Extract the (X, Y) coordinate from the center of the cell holding the provided text.  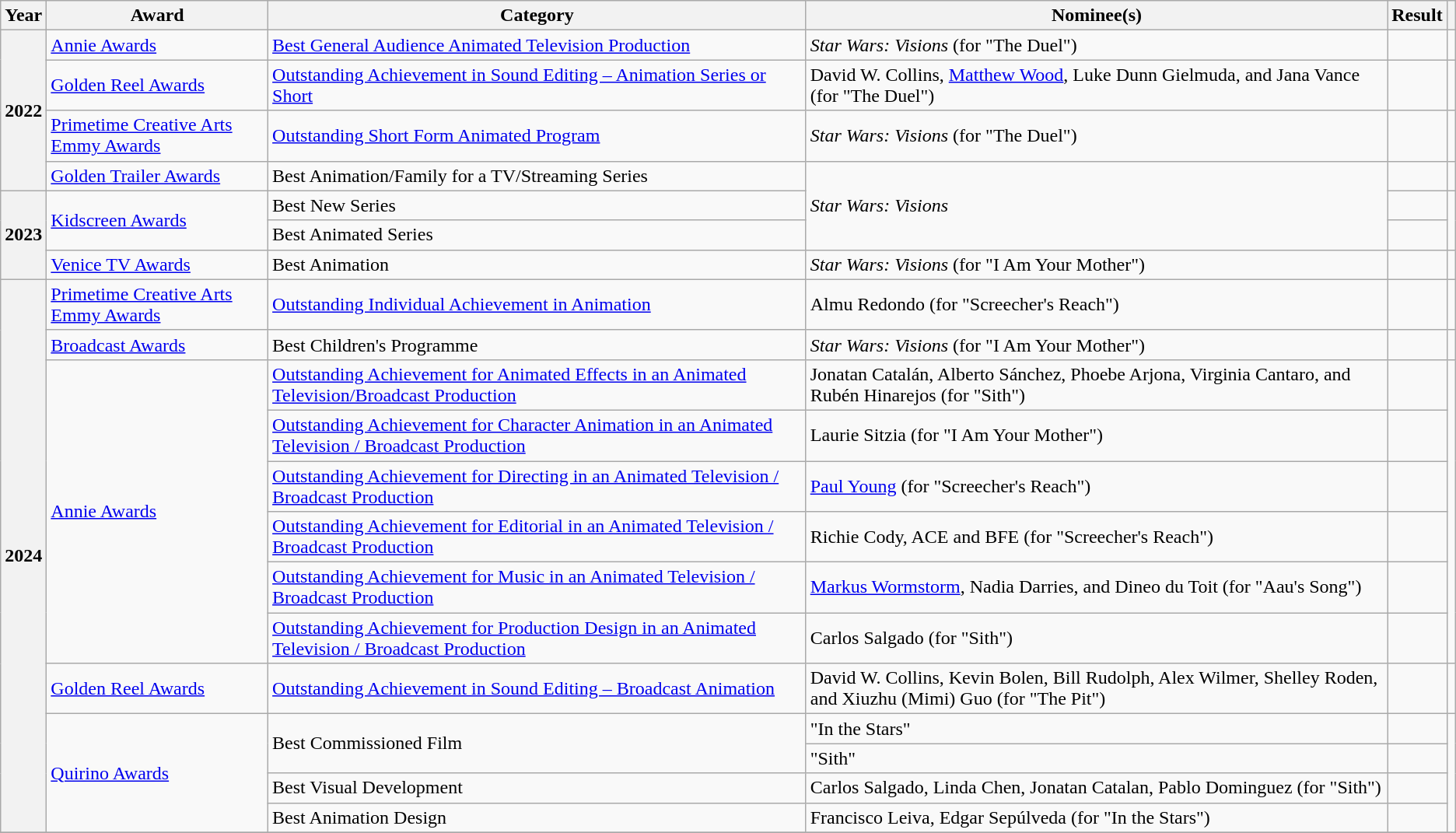
Best New Series (537, 205)
Award (157, 16)
Best Animation (537, 264)
Kidscreen Awards (157, 220)
David W. Collins, Kevin Bolen, Bill Rudolph, Alex Wilmer, Shelley Roden, and Xiuzhu (Mimi) Guo (for "The Pit") (1097, 689)
Star Wars: Visions (1097, 205)
Best Commissioned Film (537, 744)
Best Visual Development (537, 788)
Outstanding Achievement in Sound Editing – Animation Series or Short (537, 86)
Nominee(s) (1097, 16)
Carlos Salgado, Linda Chen, Jonatan Catalan, Pablo Dominguez (for "Sith") (1097, 788)
Best Animation/Family for a TV/Streaming Series (537, 176)
"Sith" (1097, 758)
2022 (23, 110)
Broadcast Awards (157, 345)
Outstanding Achievement for Animated Effects in an Animated Television/Broadcast Production (537, 384)
Laurie Sitzia (for "I Am Your Mother") (1097, 436)
Francisco Leiva, Edgar Sepúlveda (for "In the Stars") (1097, 817)
Carlos Salgado (for "Sith") (1097, 638)
2024 (23, 555)
Markus Wormstorm, Nadia Darries, and Dineo du Toit (for "Aau's Song") (1097, 588)
Paul Young (for "Screecher's Reach") (1097, 485)
Best Children's Programme (537, 345)
Outstanding Achievement for Music in an Animated Television / Broadcast Production (537, 588)
Outstanding Achievement for Directing in an Animated Television / Broadcast Production (537, 485)
Outstanding Achievement for Production Design in an Animated Television / Broadcast Production (537, 638)
Richie Cody, ACE and BFE (for "Screecher's Reach") (1097, 537)
Category (537, 16)
Year (23, 16)
Outstanding Achievement for Character Animation in an Animated Television / Broadcast Production (537, 436)
Result (1417, 16)
Outstanding Achievement for Editorial in an Animated Television / Broadcast Production (537, 537)
Outstanding Achievement in Sound Editing – Broadcast Animation (537, 689)
Best General Audience Animated Television Production (537, 45)
Golden Trailer Awards (157, 176)
Almu Redondo (for "Screecher's Reach") (1097, 305)
2023 (23, 235)
Outstanding Individual Achievement in Animation (537, 305)
Venice TV Awards (157, 264)
"In the Stars" (1097, 729)
Best Animated Series (537, 235)
Best Animation Design (537, 817)
Quirino Awards (157, 773)
Jonatan Catalán, Alberto Sánchez, Phoebe Arjona, Virginia Cantaro, and Rubén Hinarejos (for "Sith") (1097, 384)
Outstanding Short Form Animated Program (537, 135)
David W. Collins, Matthew Wood, Luke Dunn Gielmuda, and Jana Vance (for "The Duel") (1097, 86)
